From the cell containing the given text, extract its center point as [x, y] coordinate. 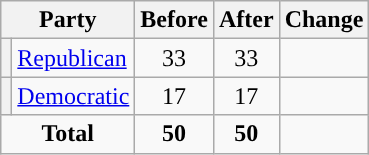
After [246, 20]
Republican [74, 58]
Change [324, 20]
Party [68, 20]
Before [174, 20]
Democratic [74, 96]
Total [68, 134]
